Identify which cell holds the provided text, then report its [X, Y] central coordinate. 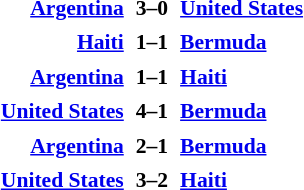
4–1 [152, 112]
2–1 [152, 146]
